Detect which cell encompasses the target text, then output its (x, y) center coordinate. 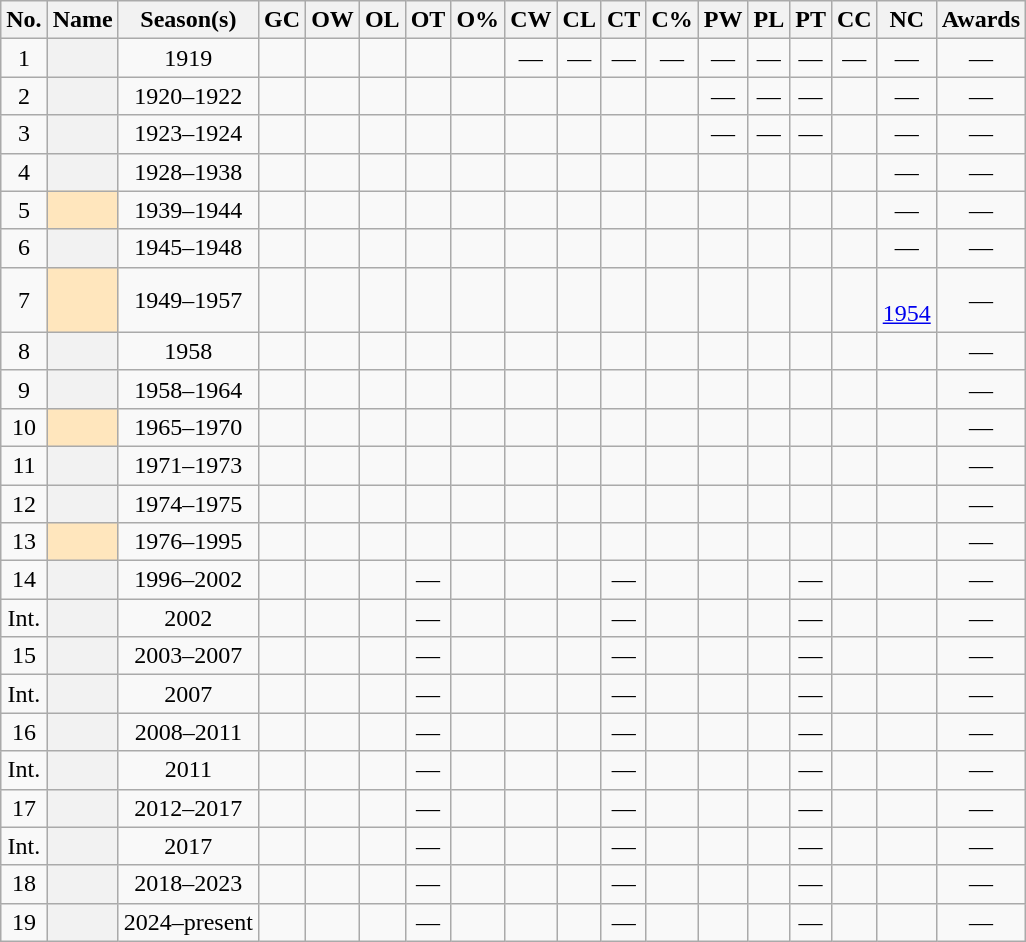
13 (24, 542)
1919 (188, 58)
10 (24, 427)
No. (24, 20)
2011 (188, 770)
2002 (188, 618)
2008–2011 (188, 732)
OW (333, 20)
12 (24, 503)
9 (24, 389)
19 (24, 922)
1954 (906, 300)
1 (24, 58)
14 (24, 580)
OL (382, 20)
15 (24, 656)
1923–1924 (188, 134)
1976–1995 (188, 542)
18 (24, 884)
2017 (188, 846)
4 (24, 172)
1920–1922 (188, 96)
1945–1948 (188, 248)
Season(s) (188, 20)
3 (24, 134)
Awards (980, 20)
5 (24, 210)
16 (24, 732)
Name (82, 20)
1974–1975 (188, 503)
6 (24, 248)
PW (723, 20)
2018–2023 (188, 884)
GC (282, 20)
8 (24, 351)
CL (579, 20)
2007 (188, 694)
1971–1973 (188, 465)
CT (623, 20)
1996–2002 (188, 580)
CC (854, 20)
1965–1970 (188, 427)
O% (478, 20)
1939–1944 (188, 210)
2003–2007 (188, 656)
PT (811, 20)
11 (24, 465)
1958 (188, 351)
OT (428, 20)
1958–1964 (188, 389)
1949–1957 (188, 300)
NC (906, 20)
7 (24, 300)
C% (672, 20)
2024–present (188, 922)
1928–1938 (188, 172)
CW (531, 20)
17 (24, 808)
2 (24, 96)
2012–2017 (188, 808)
PL (769, 20)
